Return (x, y) of the center of cell containing provided text 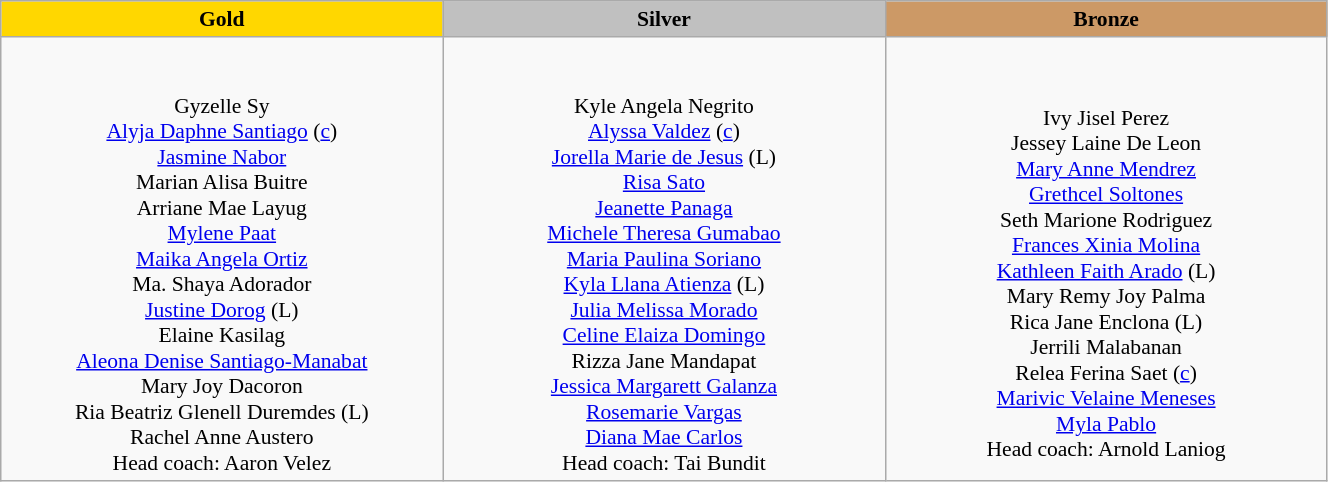
Silver (664, 19)
Gold (222, 19)
Bronze (1106, 19)
